Locate the cell with the specified text and output its (x, y) center coordinate. 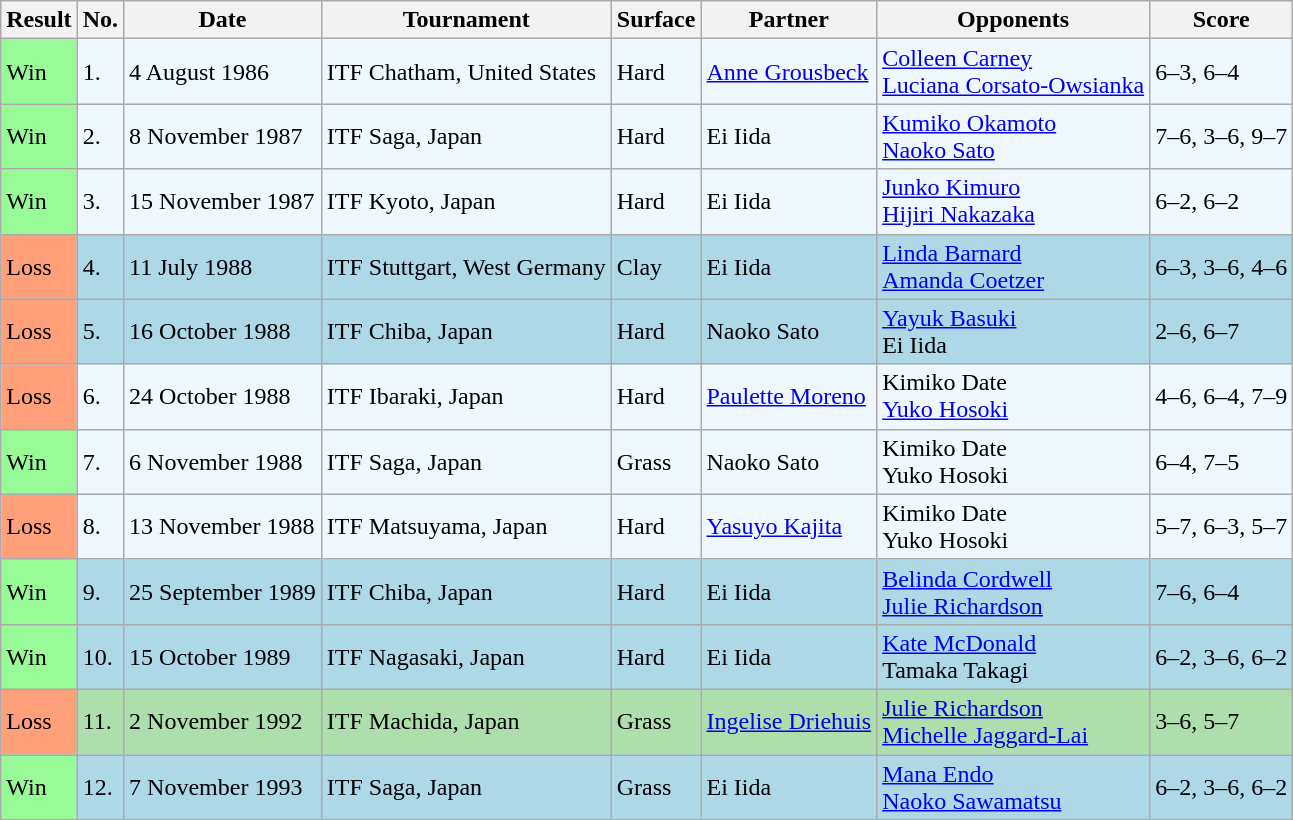
24 October 1988 (223, 396)
Colleen Carney Luciana Corsato-Owsianka (1014, 72)
4–6, 6–4, 7–9 (1222, 396)
11 July 1988 (223, 266)
7–6, 6–4 (1222, 592)
12. (100, 786)
Belinda Cordwell Julie Richardson (1014, 592)
7–6, 3–6, 9–7 (1222, 136)
Mana Endo Naoko Sawamatsu (1014, 786)
11. (100, 722)
10. (100, 656)
6–3, 6–4 (1222, 72)
6–3, 3–6, 4–6 (1222, 266)
Tournament (466, 20)
3–6, 5–7 (1222, 722)
Clay (656, 266)
2. (100, 136)
2–6, 6–7 (1222, 332)
ITF Machida, Japan (466, 722)
ITF Ibaraki, Japan (466, 396)
25 September 1989 (223, 592)
Junko Kimuro Hijiri Nakazaka (1014, 202)
Surface (656, 20)
Yayuk Basuki Ei Iida (1014, 332)
Kumiko Okamoto Naoko Sato (1014, 136)
6. (100, 396)
Date (223, 20)
Ingelise Driehuis (789, 722)
ITF Kyoto, Japan (466, 202)
6–4, 7–5 (1222, 462)
3. (100, 202)
ITF Stuttgart, West Germany (466, 266)
15 October 1989 (223, 656)
6–2, 6–2 (1222, 202)
Linda Barnard Amanda Coetzer (1014, 266)
7 November 1993 (223, 786)
Paulette Moreno (789, 396)
Result (39, 20)
Opponents (1014, 20)
1. (100, 72)
5. (100, 332)
Julie Richardson Michelle Jaggard-Lai (1014, 722)
7. (100, 462)
5–7, 6–3, 5–7 (1222, 526)
ITF Nagasaki, Japan (466, 656)
6 November 1988 (223, 462)
Kate McDonald Tamaka Takagi (1014, 656)
ITF Matsuyama, Japan (466, 526)
4. (100, 266)
2 November 1992 (223, 722)
16 October 1988 (223, 332)
13 November 1988 (223, 526)
No. (100, 20)
Score (1222, 20)
9. (100, 592)
8. (100, 526)
Yasuyo Kajita (789, 526)
15 November 1987 (223, 202)
4 August 1986 (223, 72)
ITF Chatham, United States (466, 72)
Partner (789, 20)
8 November 1987 (223, 136)
Anne Grousbeck (789, 72)
